Scan for the cell matching the given text and deliver its [x, y] coordinate at center. 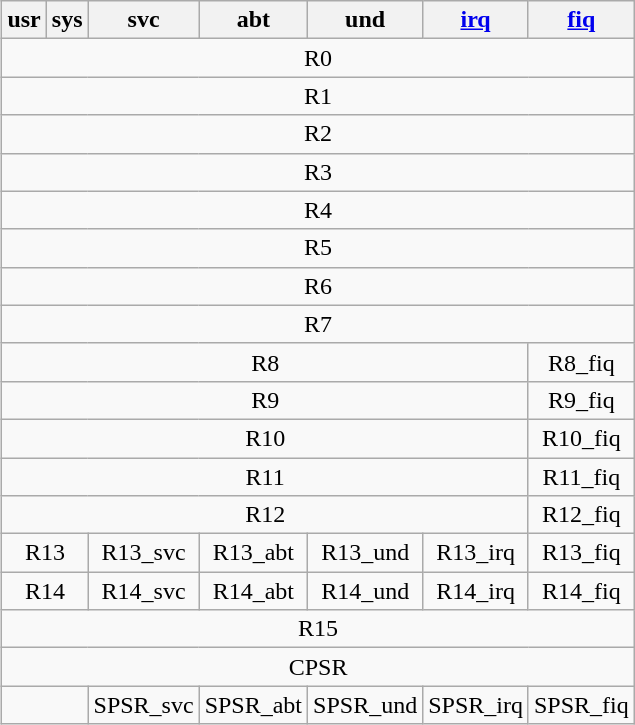
R13 [45, 553]
R11 [266, 477]
SPSR_und [366, 705]
R10_fiq [581, 438]
sys [67, 20]
usr [24, 20]
R0 [318, 58]
R13_irq [476, 553]
R1 [318, 96]
R3 [318, 172]
SPSR_svc [144, 705]
R11_fiq [581, 477]
R14_abt [253, 591]
und [366, 20]
R13_svc [144, 553]
R8_fiq [581, 362]
SPSR_irq [476, 705]
abt [253, 20]
SPSR_fiq [581, 705]
R13_fiq [581, 553]
R13_und [366, 553]
R14_svc [144, 591]
fiq [581, 20]
R15 [318, 629]
R6 [318, 286]
R10 [266, 438]
irq [476, 20]
R13_abt [253, 553]
R9_fiq [581, 400]
R12 [266, 515]
CPSR [318, 667]
R14_fiq [581, 591]
R14_irq [476, 591]
R2 [318, 134]
SPSR_abt [253, 705]
svc [144, 20]
R14 [45, 591]
R8 [266, 362]
R7 [318, 324]
R14_und [366, 591]
R12_fiq [581, 515]
R9 [266, 400]
R5 [318, 248]
R4 [318, 210]
